Extract the [X, Y] coordinate from the center of the cell holding the provided text.  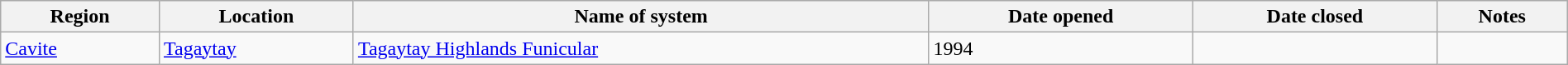
Tagaytay Highlands Funicular [641, 48]
Region [80, 17]
Location [256, 17]
Name of system [641, 17]
Cavite [80, 48]
Date opened [1061, 17]
Notes [1502, 17]
Date closed [1315, 17]
Tagaytay [256, 48]
1994 [1061, 48]
